Find where the given text appears and provide that cell's center as [x, y] coordinate. 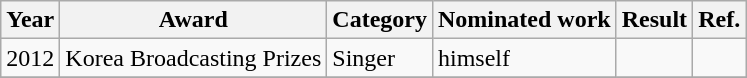
Award [194, 20]
Nominated work [524, 20]
Singer [380, 58]
Ref. [720, 20]
himself [524, 58]
Korea Broadcasting Prizes [194, 58]
2012 [30, 58]
Category [380, 20]
Result [654, 20]
Year [30, 20]
